Find where the given text appears and provide that cell's center as (X, Y) coordinate. 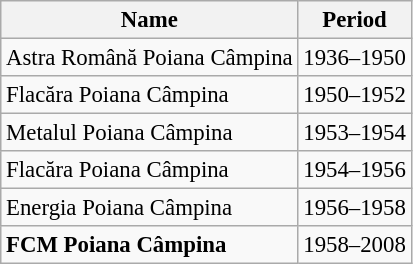
Name (150, 20)
1954–1956 (354, 170)
Astra Română Poiana Câmpina (150, 58)
1953–1954 (354, 133)
Period (354, 20)
1936–1950 (354, 58)
Energia Poiana Câmpina (150, 208)
1956–1958 (354, 208)
1958–2008 (354, 245)
1950–1952 (354, 95)
Metalul Poiana Câmpina (150, 133)
FCM Poiana Câmpina (150, 245)
